From the cell containing the given text, extract its center point as (X, Y) coordinate. 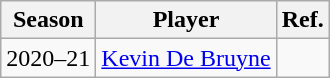
Ref. (302, 20)
Kevin De Bruyne (186, 58)
Season (48, 20)
2020–21 (48, 58)
Player (186, 20)
